For the text-containing cell, return its midpoint in (x, y) coordinate format. 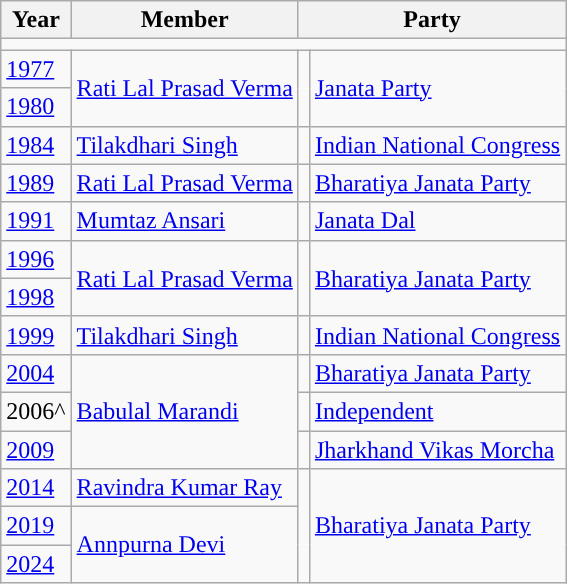
Babulal Marandi (184, 411)
1977 (36, 69)
Independent (437, 411)
Mumtaz Ansari (184, 221)
Jharkhand Vikas Morcha (437, 449)
1996 (36, 259)
Member (184, 20)
Year (36, 20)
1984 (36, 145)
2014 (36, 488)
1999 (36, 335)
1989 (36, 183)
2019 (36, 526)
2004 (36, 373)
Party (432, 20)
Janata Dal (437, 221)
Ravindra Kumar Ray (184, 488)
1998 (36, 297)
2006^ (36, 411)
Annpurna Devi (184, 545)
1991 (36, 221)
Janata Party (437, 88)
2009 (36, 449)
2024 (36, 564)
1980 (36, 107)
